Identify which cell holds the provided text, then report its [X, Y] central coordinate. 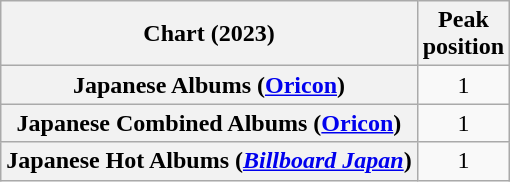
Chart (2023) [209, 34]
Peakposition [463, 34]
Japanese Albums (Oricon) [209, 85]
Japanese Combined Albums (Oricon) [209, 123]
Japanese Hot Albums (Billboard Japan) [209, 161]
